Identify which cell holds the provided text, then report its (x, y) central coordinate. 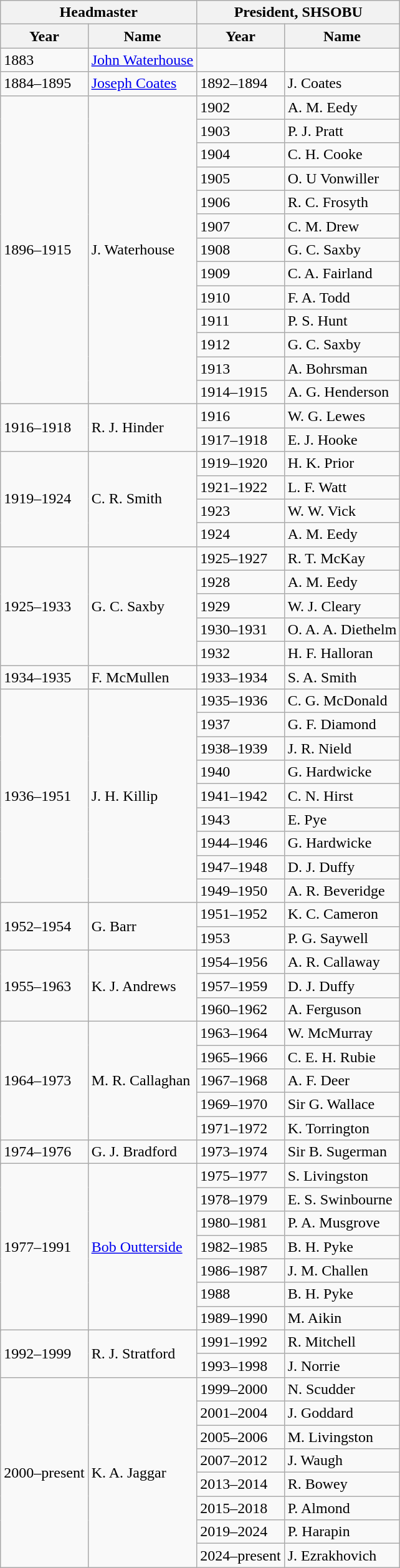
A. Bohrsman (342, 369)
F. McMullen (142, 677)
2013–2014 (240, 1484)
1936–1951 (44, 796)
1989–1990 (240, 1318)
C. E. H. Rubie (342, 1057)
R. T. McKay (342, 558)
1913 (240, 369)
1903 (240, 131)
1929 (240, 606)
C. H. Cooke (342, 155)
1904 (240, 155)
J. R. Nield (342, 748)
1917–1918 (240, 440)
1960–1962 (240, 1009)
C. G. McDonald (342, 701)
1916 (240, 416)
1884–1895 (44, 84)
A. F. Deer (342, 1081)
1953 (240, 938)
1944–1946 (240, 843)
John Waterhouse (142, 60)
K. A. Jaggar (142, 1472)
1969–1970 (240, 1105)
2015–2018 (240, 1508)
1902 (240, 107)
P. S. Hunt (342, 321)
1993–1998 (240, 1365)
1957–1959 (240, 985)
S. Livingston (342, 1176)
J. Waterhouse (142, 249)
1935–1936 (240, 701)
1925–1927 (240, 558)
1916–1918 (44, 428)
E. S. Swinbourne (342, 1199)
R. J. Hinder (142, 428)
R. J. Stratford (142, 1353)
1905 (240, 178)
A. R. Callaway (342, 962)
1982–1985 (240, 1247)
1963–1964 (240, 1033)
P. Almond (342, 1508)
1992–1999 (44, 1353)
1930–1931 (240, 629)
1988 (240, 1294)
W. McMurray (342, 1033)
1921–1922 (240, 487)
1925–1933 (44, 606)
R. Bowey (342, 1484)
1975–1977 (240, 1176)
A. G. Henderson (342, 392)
G. J. Bradford (142, 1152)
1980–1981 (240, 1223)
1971–1972 (240, 1128)
N. Scudder (342, 1389)
Sir G. Wallace (342, 1105)
1967–1968 (240, 1081)
C. A. Fairland (342, 273)
R. Mitchell (342, 1342)
G. F. Diamond (342, 725)
President, SHSOBU (298, 12)
M. Livingston (342, 1436)
J. M. Challen (342, 1270)
1911 (240, 321)
1949–1950 (240, 891)
1938–1939 (240, 748)
J. Ezrakhovich (342, 1556)
1907 (240, 226)
O. A. A. Diethelm (342, 629)
1896–1915 (44, 249)
A. R. Beveridge (342, 891)
1951–1952 (240, 914)
1910 (240, 298)
1923 (240, 511)
1964–1973 (44, 1080)
1973–1974 (240, 1152)
1952–1954 (44, 926)
H. K. Prior (342, 463)
O. U Vonwiller (342, 178)
1924 (240, 535)
1954–1956 (240, 962)
P. G. Saywell (342, 938)
1933–1934 (240, 677)
W. W. Vick (342, 511)
1974–1976 (44, 1152)
Headmaster (98, 12)
Joseph Coates (142, 84)
1941–1942 (240, 796)
1940 (240, 772)
1912 (240, 345)
F. A. Todd (342, 298)
K. Torrington (342, 1128)
W. J. Cleary (342, 606)
1934–1935 (44, 677)
J. Waugh (342, 1461)
1986–1987 (240, 1270)
G. Barr (142, 926)
Bob Outterside (142, 1247)
E. J. Hooke (342, 440)
C. R. Smith (142, 499)
C. M. Drew (342, 226)
M. R. Callaghan (142, 1080)
J. Coates (342, 84)
1977–1991 (44, 1247)
A. Ferguson (342, 1009)
1928 (240, 582)
1943 (240, 820)
M. Aikin (342, 1318)
C. N. Hirst (342, 796)
K. C. Cameron (342, 914)
S. A. Smith (342, 677)
H. F. Halloran (342, 653)
1991–1992 (240, 1342)
1937 (240, 725)
E. Pye (342, 820)
2019–2024 (240, 1532)
Sir B. Sugerman (342, 1152)
1955–1963 (44, 985)
1914–1915 (240, 392)
J. H. Killip (142, 796)
1908 (240, 249)
2005–2006 (240, 1436)
1909 (240, 273)
1906 (240, 202)
2007–2012 (240, 1461)
J. Goddard (342, 1413)
L. F. Watt (342, 487)
1999–2000 (240, 1389)
J. Norrie (342, 1365)
P. Harapin (342, 1532)
2000–present (44, 1472)
1947–1948 (240, 867)
1965–1966 (240, 1057)
1919–1924 (44, 499)
1932 (240, 653)
2001–2004 (240, 1413)
1883 (44, 60)
P. J. Pratt (342, 131)
1919–1920 (240, 463)
W. G. Lewes (342, 416)
R. C. Frosyth (342, 202)
2024–present (240, 1556)
P. A. Musgrove (342, 1223)
K. J. Andrews (142, 985)
1978–1979 (240, 1199)
1892–1894 (240, 84)
